Output the (x, y) coordinate of the center of the cell containing the given text.  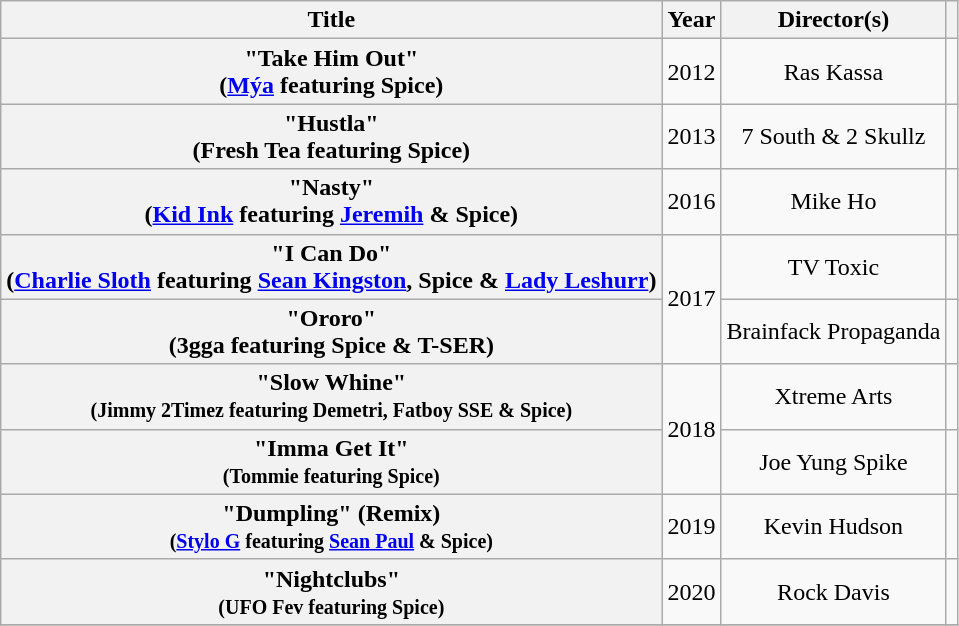
"Slow Whine"(Jimmy 2Timez featuring Demetri, Fatboy SSE & Spice) (332, 396)
2013 (692, 136)
Year (692, 20)
Ras Kassa (834, 72)
Title (332, 20)
Brainfack Propaganda (834, 332)
7 South & 2 Skullz (834, 136)
Rock Davis (834, 592)
2019 (692, 526)
"Nightclubs" (UFO Fev featuring Spice) (332, 592)
2018 (692, 429)
Joe Yung Spike (834, 462)
"Ororo"(3gga featuring Spice & T-SER) (332, 332)
"I Can Do"(Charlie Sloth featuring Sean Kingston, Spice & Lady Leshurr) (332, 266)
2012 (692, 72)
2016 (692, 202)
"Take Him Out"(Mýa featuring Spice) (332, 72)
Director(s) (834, 20)
Xtreme Arts (834, 396)
"Dumpling" (Remix)(Stylo G featuring Sean Paul & Spice) (332, 526)
"Nasty"(Kid Ink featuring Jeremih & Spice) (332, 202)
TV Toxic (834, 266)
Kevin Hudson (834, 526)
"Hustla"(Fresh Tea featuring Spice) (332, 136)
2017 (692, 299)
"Imma Get It"(Tommie featuring Spice) (332, 462)
Mike Ho (834, 202)
2020 (692, 592)
